Pinpoint the cell where the given text exists, returning its (x, y) midpoint coordinate. 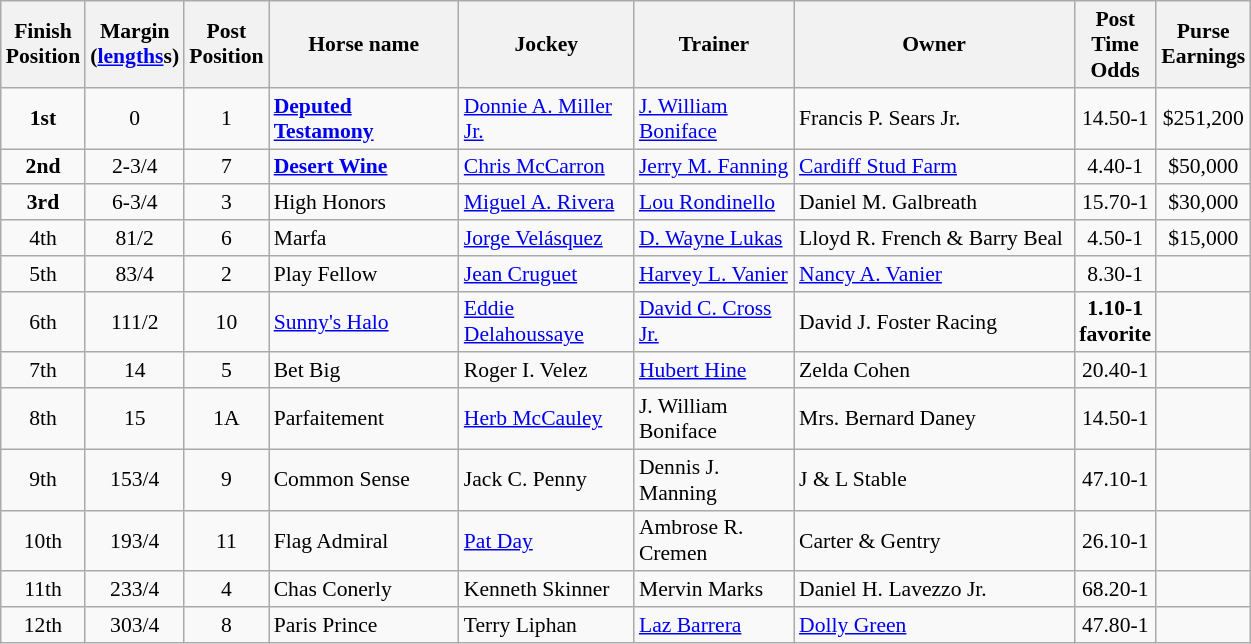
2-3/4 (134, 167)
3rd (43, 203)
Cardiff Stud Farm (934, 167)
9th (43, 480)
6-3/4 (134, 203)
$251,200 (1203, 118)
5th (43, 274)
Herb McCauley (546, 418)
Desert Wine (364, 167)
Zelda Cohen (934, 371)
Parfaitement (364, 418)
Ambrose R. Cremen (714, 540)
Terry Liphan (546, 625)
Daniel H. Lavezzo Jr. (934, 590)
81/2 (134, 238)
7th (43, 371)
0 (134, 118)
6 (226, 238)
111/2 (134, 322)
Chas Conerly (364, 590)
11 (226, 540)
1 (226, 118)
Jack C. Penny (546, 480)
Paris Prince (364, 625)
Jockey (546, 44)
Dennis J. Manning (714, 480)
Lloyd R. French & Barry Beal (934, 238)
303/4 (134, 625)
Play Fellow (364, 274)
4th (43, 238)
10 (226, 322)
Mrs. Bernard Daney (934, 418)
Roger I. Velez (546, 371)
Daniel M. Galbreath (934, 203)
3 (226, 203)
20.40-1 (1115, 371)
Jorge Velásquez (546, 238)
Post Position (226, 44)
David J. Foster Racing (934, 322)
Harvey L. Vanier (714, 274)
68.20-1 (1115, 590)
Laz Barrera (714, 625)
Lou Rondinello (714, 203)
15 (134, 418)
83/4 (134, 274)
Donnie A. Miller Jr. (546, 118)
15.70-1 (1115, 203)
2 (226, 274)
Owner (934, 44)
4 (226, 590)
Hubert Hine (714, 371)
47.80-1 (1115, 625)
Flag Admiral (364, 540)
$30,000 (1203, 203)
153/4 (134, 480)
Chris McCarron (546, 167)
1.10-1favorite (1115, 322)
Eddie Delahoussaye (546, 322)
14 (134, 371)
6th (43, 322)
8 (226, 625)
26.10-1 (1115, 540)
47.10-1 (1115, 480)
Finish Position (43, 44)
1st (43, 118)
Margin (lengthss) (134, 44)
Jean Cruguet (546, 274)
1A (226, 418)
Sunny's Halo (364, 322)
Horse name (364, 44)
193/4 (134, 540)
4.40-1 (1115, 167)
Miguel A. Rivera (546, 203)
2nd (43, 167)
Jerry M. Fanning (714, 167)
$50,000 (1203, 167)
Marfa (364, 238)
Trainer (714, 44)
Dolly Green (934, 625)
Bet Big (364, 371)
9 (226, 480)
Purse Earnings (1203, 44)
D. Wayne Lukas (714, 238)
11th (43, 590)
7 (226, 167)
Deputed Testamony (364, 118)
233/4 (134, 590)
8.30-1 (1115, 274)
8th (43, 418)
Post Time Odds (1115, 44)
5 (226, 371)
Pat Day (546, 540)
Nancy A. Vanier (934, 274)
10th (43, 540)
$15,000 (1203, 238)
12th (43, 625)
Kenneth Skinner (546, 590)
Common Sense (364, 480)
Mervin Marks (714, 590)
Carter & Gentry (934, 540)
4.50-1 (1115, 238)
David C. Cross Jr. (714, 322)
J & L Stable (934, 480)
High Honors (364, 203)
Francis P. Sears Jr. (934, 118)
